Identify which cell holds the provided text, then report its (x, y) central coordinate. 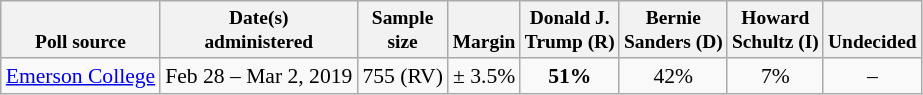
Emerson College (80, 76)
Margin (484, 30)
Donald J.Trump (R) (570, 30)
51% (570, 76)
– (872, 76)
Feb 28 – Mar 2, 2019 (258, 76)
755 (RV) (402, 76)
42% (673, 76)
Date(s)administered (258, 30)
± 3.5% (484, 76)
BernieSanders (D) (673, 30)
Undecided (872, 30)
Samplesize (402, 30)
HowardSchultz (I) (775, 30)
Poll source (80, 30)
7% (775, 76)
